Search for the cell housing the specified text and yield its [X, Y] center coordinate. 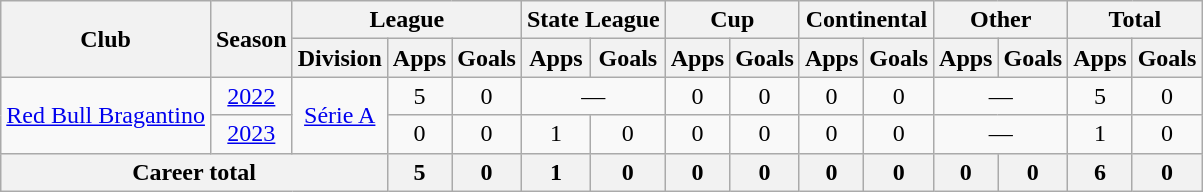
6 [1100, 172]
Season [251, 39]
Division [340, 58]
Red Bull Bragantino [106, 115]
State League [593, 20]
Career total [194, 172]
2022 [251, 96]
Continental [866, 20]
Cup [732, 20]
2023 [251, 134]
Série A [340, 115]
Club [106, 39]
Total [1135, 20]
League [406, 20]
Other [1001, 20]
